Identify which cell holds the provided text, then report its [X, Y] central coordinate. 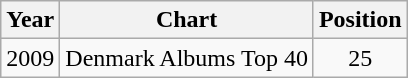
Position [360, 20]
Year [30, 20]
25 [360, 58]
Denmark Albums Top 40 [187, 58]
2009 [30, 58]
Chart [187, 20]
